Identify which cell holds the provided text, then report its [X, Y] central coordinate. 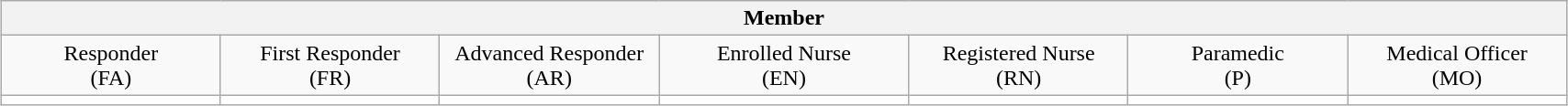
First Responder(FR) [330, 66]
Responder(FA) [112, 66]
Member [784, 18]
Medical Officer(MO) [1458, 66]
Advanced Responder(AR) [549, 66]
Enrolled Nurse(EN) [784, 66]
Registered Nurse(RN) [1019, 66]
Paramedic(P) [1238, 66]
